Scan for the cell matching the given text and deliver its [x, y] coordinate at center. 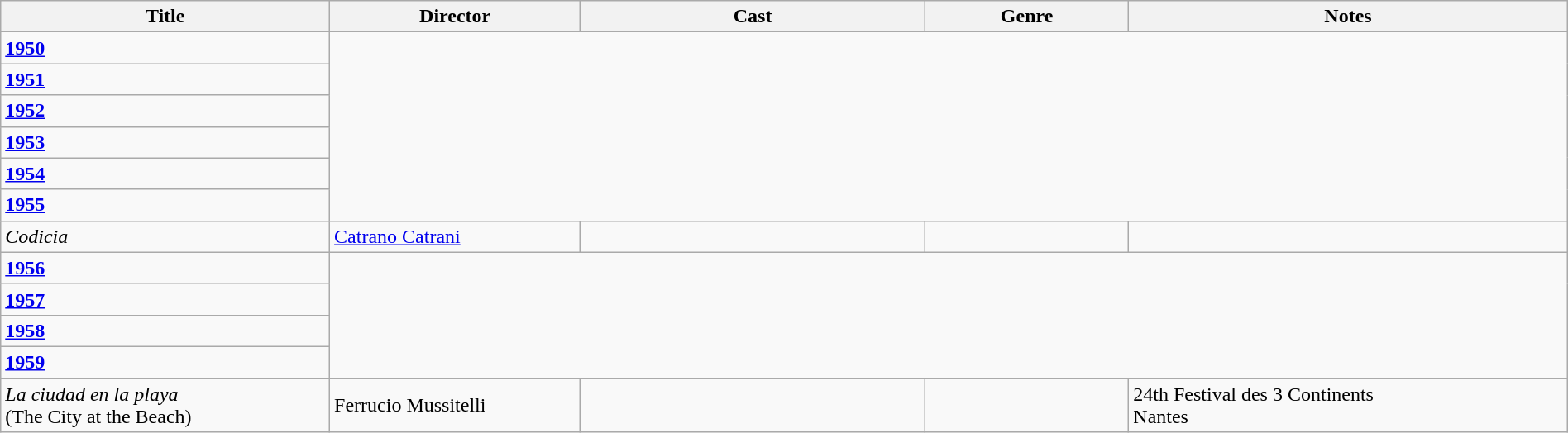
1959 [165, 362]
1957 [165, 299]
1954 [165, 174]
Catrano Catrani [455, 236]
1950 [165, 48]
1952 [165, 111]
1953 [165, 142]
Notes [1348, 17]
1956 [165, 268]
24th Festival des 3 ContinentsNantes [1348, 405]
Cast [753, 17]
Genre [1026, 17]
1955 [165, 205]
1951 [165, 79]
1958 [165, 331]
Title [165, 17]
La ciudad en la playa(The City at the Beach) [165, 405]
Director [455, 17]
Ferrucio Mussitelli [455, 405]
Codicia [165, 236]
